For the text-containing cell, return its midpoint in (x, y) coordinate format. 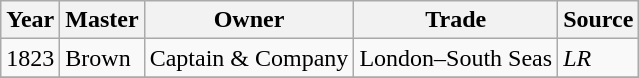
Master (102, 20)
Captain & Company (249, 58)
Owner (249, 20)
Source (598, 20)
London–South Seas (456, 58)
LR (598, 58)
Brown (102, 58)
1823 (30, 58)
Year (30, 20)
Trade (456, 20)
